Capture the cell that displays the provided text and extract its [x, y] central coordinate. 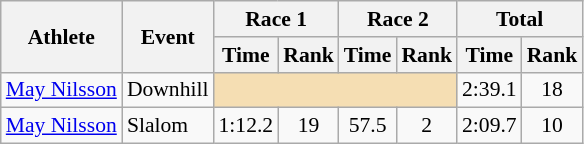
Athlete [62, 36]
18 [552, 90]
Event [168, 36]
2:39.1 [490, 90]
10 [552, 126]
Downhill [168, 90]
Race 2 [398, 19]
1:12.2 [246, 126]
Race 1 [276, 19]
2 [426, 126]
Slalom [168, 126]
2:09.7 [490, 126]
Total [520, 19]
19 [308, 126]
57.5 [368, 126]
